Output the (X, Y) coordinate of the center of the cell containing the given text.  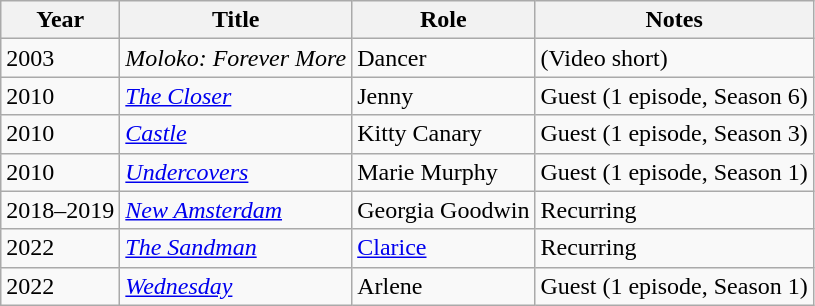
Clarice (444, 248)
Dancer (444, 58)
Jenny (444, 96)
(Video short) (674, 58)
Undercovers (236, 172)
Arlene (444, 286)
Role (444, 20)
2003 (60, 58)
Georgia Goodwin (444, 210)
Marie Murphy (444, 172)
Guest (1 episode, Season 6) (674, 96)
Moloko: Forever More (236, 58)
The Closer (236, 96)
Title (236, 20)
Castle (236, 134)
Kitty Canary (444, 134)
The Sandman (236, 248)
2018–2019 (60, 210)
New Amsterdam (236, 210)
Guest (1 episode, Season 3) (674, 134)
Year (60, 20)
Notes (674, 20)
Wednesday (236, 286)
